Search for the cell housing the specified text and yield its (x, y) center coordinate. 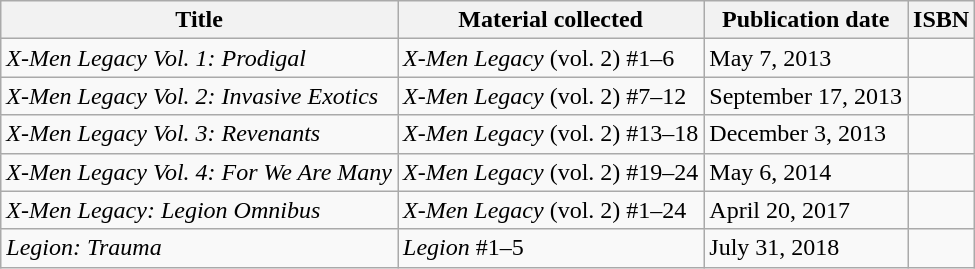
X-Men Legacy (vol. 2) #1–24 (551, 210)
X-Men Legacy Vol. 2: Invasive Exotics (200, 96)
Legion #1–5 (551, 248)
May 7, 2013 (806, 58)
ISBN (942, 20)
Title (200, 20)
X-Men Legacy: Legion Omnibus (200, 210)
May 6, 2014 (806, 172)
X-Men Legacy (vol. 2) #1–6 (551, 58)
December 3, 2013 (806, 134)
X-Men Legacy (vol. 2) #13–18 (551, 134)
Material collected (551, 20)
X-Men Legacy (vol. 2) #7–12 (551, 96)
Publication date (806, 20)
X-Men Legacy (vol. 2) #19–24 (551, 172)
X-Men Legacy Vol. 4: For We Are Many (200, 172)
April 20, 2017 (806, 210)
September 17, 2013 (806, 96)
July 31, 2018 (806, 248)
X-Men Legacy Vol. 1: Prodigal (200, 58)
X-Men Legacy Vol. 3: Revenants (200, 134)
Legion: Trauma (200, 248)
